Extract the [x, y] coordinate from the center of the cell holding the provided text.  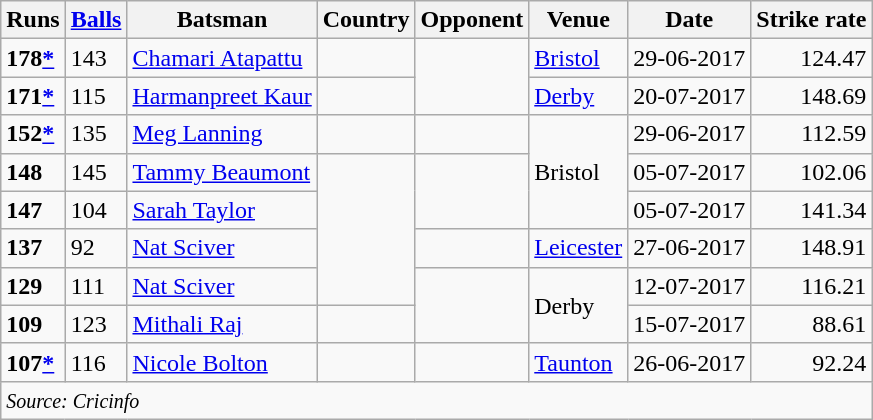
27-06-2017 [690, 248]
123 [96, 324]
Strike rate [812, 20]
Chamari Atapattu [222, 58]
Harmanpreet Kaur [222, 96]
137 [33, 248]
107* [33, 362]
102.06 [812, 172]
Sarah Taylor [222, 210]
26-06-2017 [690, 362]
147 [33, 210]
178* [33, 58]
Balls [96, 20]
15-07-2017 [690, 324]
148 [33, 172]
Mithali Raj [222, 324]
141.34 [812, 210]
135 [96, 134]
109 [33, 324]
124.47 [812, 58]
Source: Cricinfo [436, 400]
Batsman [222, 20]
Nicole Bolton [222, 362]
143 [96, 58]
92 [96, 248]
152* [33, 134]
20-07-2017 [690, 96]
12-07-2017 [690, 286]
104 [96, 210]
Runs [33, 20]
148.91 [812, 248]
145 [96, 172]
92.24 [812, 362]
Leicester [578, 248]
112.59 [812, 134]
Country [366, 20]
116 [96, 362]
Tammy Beaumont [222, 172]
88.61 [812, 324]
129 [33, 286]
Opponent [472, 20]
171* [33, 96]
111 [96, 286]
Date [690, 20]
Taunton [578, 362]
148.69 [812, 96]
116.21 [812, 286]
Meg Lanning [222, 134]
115 [96, 96]
Venue [578, 20]
